Locate the cell with the specified text and output its [x, y] center coordinate. 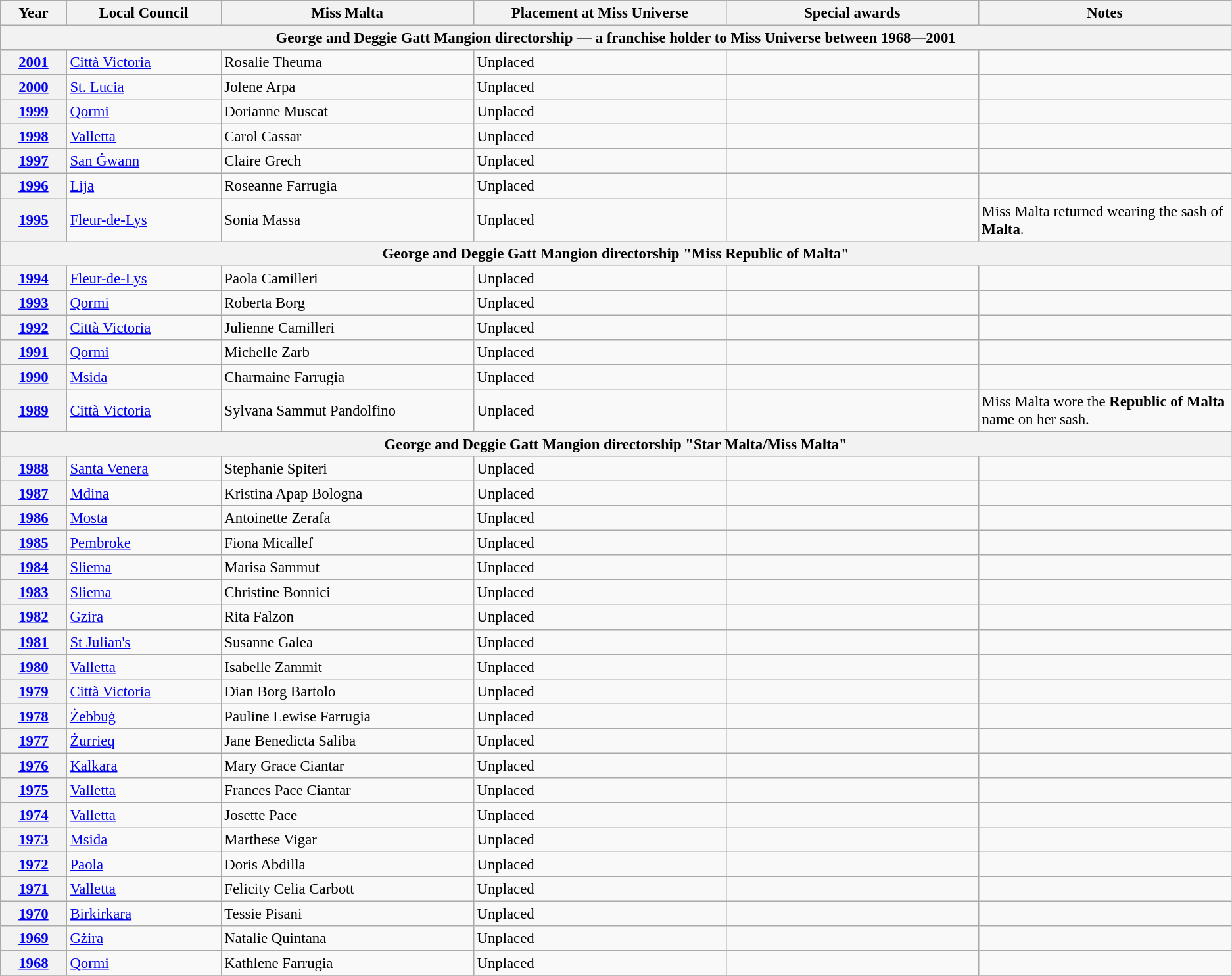
George and Deggie Gatt Mangion directorship "Star Malta/Miss Malta" [616, 444]
1998 [34, 137]
1970 [34, 914]
Sonia Massa [347, 220]
1984 [34, 568]
Roberta Borg [347, 303]
Notes [1104, 13]
Felicity Celia Carbott [347, 889]
2001 [34, 62]
1977 [34, 741]
1987 [34, 494]
Marthese Vigar [347, 840]
San Ġwann [143, 161]
1986 [34, 518]
Mary Grace Ciantar [347, 766]
Mdina [143, 494]
Charmaine Farrugia [347, 377]
St Julian's [143, 642]
Susanne Galea [347, 642]
Tessie Pisani [347, 914]
Stephanie Spiteri [347, 469]
Marisa Sammut [347, 568]
Sylvana Sammut Pandolfino [347, 410]
1980 [34, 667]
Claire Grech [347, 161]
1995 [34, 220]
1990 [34, 377]
2000 [34, 87]
1982 [34, 618]
1978 [34, 716]
1981 [34, 642]
Rita Falzon [347, 618]
George and Deggie Gatt Mangion directorship — a franchise holder to Miss Universe between 1968―2001 [616, 38]
Paola [143, 865]
Żebbuġ [143, 716]
Frances Pace Ciantar [347, 791]
1973 [34, 840]
Santa Venera [143, 469]
Josette Pace [347, 815]
Kathlene Farrugia [347, 964]
Lija [143, 186]
Pembroke [143, 543]
Isabelle Zammit [347, 667]
1971 [34, 889]
1983 [34, 593]
1976 [34, 766]
Miss Malta [347, 13]
Doris Abdilla [347, 865]
Antoinette Zerafa [347, 518]
1969 [34, 939]
Placement at Miss Universe [600, 13]
Natalie Quintana [347, 939]
1991 [34, 353]
Dian Borg Bartolo [347, 691]
1985 [34, 543]
Kristina Apap Bologna [347, 494]
Żurrieq [143, 741]
Christine Bonnici [347, 593]
1974 [34, 815]
Roseanne Farrugia [347, 186]
Gzira [143, 618]
Miss Malta wore the Republic of Malta name on her sash. [1104, 410]
1992 [34, 328]
1989 [34, 410]
1999 [34, 112]
Mosta [143, 518]
1993 [34, 303]
1996 [34, 186]
Local Council [143, 13]
Julienne Camilleri [347, 328]
Carol Cassar [347, 137]
Pauline Lewise Farrugia [347, 716]
Rosalie Theuma [347, 62]
George and Deggie Gatt Mangion directorship "Miss Republic of Malta" [616, 253]
1988 [34, 469]
1979 [34, 691]
1997 [34, 161]
Miss Malta returned wearing the sash of Malta. [1104, 220]
1975 [34, 791]
Jane Benedicta Saliba [347, 741]
Gżira [143, 939]
1972 [34, 865]
Fiona Micallef [347, 543]
Kalkara [143, 766]
Paola Camilleri [347, 278]
Birkirkara [143, 914]
Special awards [852, 13]
Jolene Arpa [347, 87]
Year [34, 13]
Michelle Zarb [347, 353]
St. Lucia [143, 87]
Dorianne Muscat [347, 112]
1968 [34, 964]
1994 [34, 278]
